Scan for the cell matching the given text and deliver its [X, Y] coordinate at center. 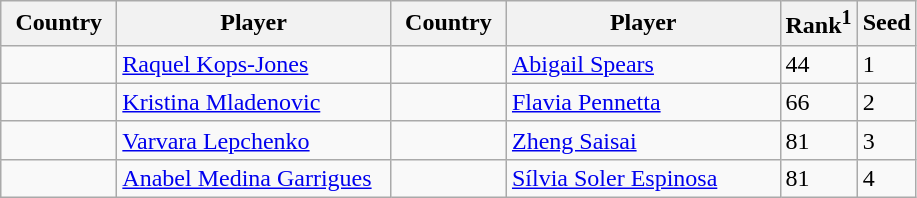
Varvara Lepchenko [254, 140]
Seed [886, 24]
Kristina Mladenovic [254, 102]
44 [818, 64]
3 [886, 140]
Rank1 [818, 24]
Raquel Kops-Jones [254, 64]
2 [886, 102]
Flavia Pennetta [643, 102]
4 [886, 178]
Anabel Medina Garrigues [254, 178]
Zheng Saisai [643, 140]
Sílvia Soler Espinosa [643, 178]
Abigail Spears [643, 64]
66 [818, 102]
1 [886, 64]
